Find where the given text appears and provide that cell's center as (X, Y) coordinate. 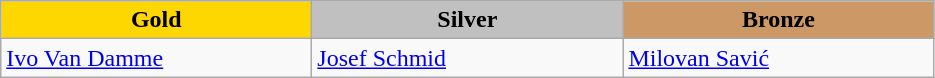
Gold (156, 20)
Josef Schmid (468, 58)
Milovan Savić (778, 58)
Bronze (778, 20)
Silver (468, 20)
Ivo Van Damme (156, 58)
